Return the (x, y) coordinate for the center point of the cell that contains the specified text.  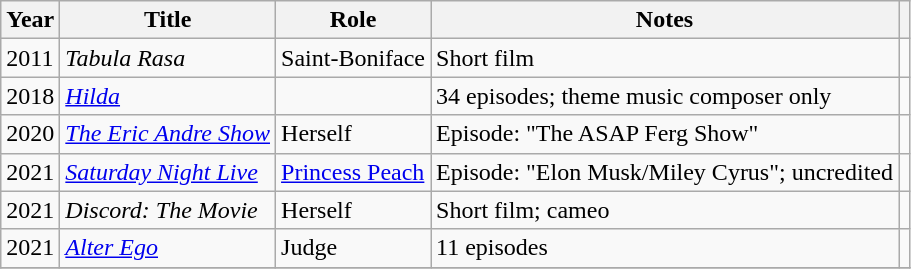
Alter Ego (168, 248)
Hilda (168, 96)
Princess Peach (354, 172)
34 episodes; theme music composer only (665, 96)
Saint-Boniface (354, 58)
Discord: The Movie (168, 210)
2011 (30, 58)
Role (354, 20)
Tabula Rasa (168, 58)
Short film; cameo (665, 210)
11 episodes (665, 248)
The Eric Andre Show (168, 134)
Episode: "Elon Musk/Miley Cyrus"; uncredited (665, 172)
Title (168, 20)
Judge (354, 248)
2020 (30, 134)
2018 (30, 96)
Short film (665, 58)
Episode: "The ASAP Ferg Show" (665, 134)
Saturday Night Live (168, 172)
Year (30, 20)
Notes (665, 20)
